Return the [x, y] coordinate for the center point of the cell that contains the specified text.  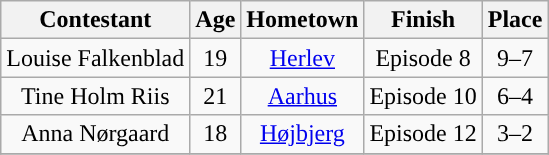
Contestant [96, 20]
3–2 [515, 134]
21 [216, 96]
9–7 [515, 58]
Aarhus [302, 96]
Tine Holm Riis [96, 96]
18 [216, 134]
Hometown [302, 20]
Anna Nørgaard [96, 134]
Episode 12 [423, 134]
Episode 10 [423, 96]
Louise Falkenblad [96, 58]
6–4 [515, 96]
19 [216, 58]
Episode 8 [423, 58]
Place [515, 20]
Højbjerg [302, 134]
Herlev [302, 58]
Finish [423, 20]
Age [216, 20]
